Locate the cell with the specified text and output its [x, y] center coordinate. 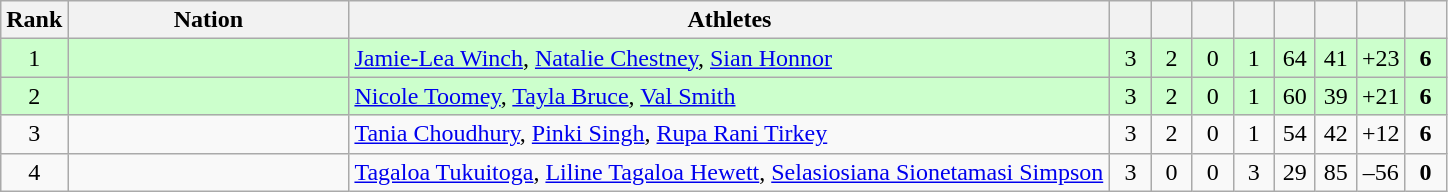
64 [1294, 58]
Athletes [730, 20]
60 [1294, 96]
Jamie-Lea Winch, Natalie Chestney, Sian Honnor [730, 58]
54 [1294, 134]
4 [34, 172]
85 [1336, 172]
+12 [1380, 134]
–56 [1380, 172]
42 [1336, 134]
+21 [1380, 96]
+23 [1380, 58]
Nicole Toomey, Tayla Bruce, Val Smith [730, 96]
41 [1336, 58]
Rank [34, 20]
Nation [208, 20]
29 [1294, 172]
Tagaloa Tukuitoga, Liline Tagaloa Hewett, Selasiosiana Sionetamasi Simpson [730, 172]
39 [1336, 96]
Tania Choudhury, Pinki Singh, Rupa Rani Tirkey [730, 134]
